Locate the cell with the specified text and output its [X, Y] center coordinate. 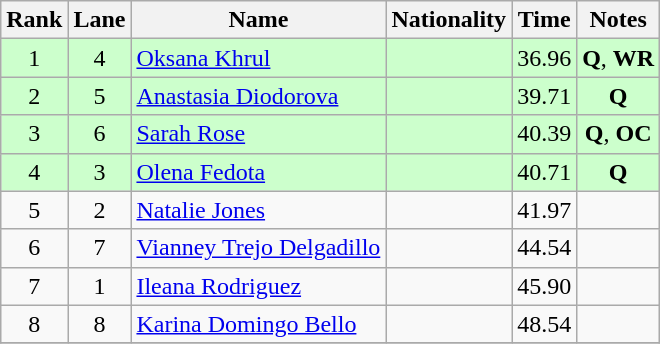
Lane [100, 20]
Oksana Khrul [258, 58]
Notes [618, 20]
Name [258, 20]
45.90 [544, 286]
40.71 [544, 172]
Q, WR [618, 58]
Natalie Jones [258, 210]
Ileana Rodriguez [258, 286]
44.54 [544, 248]
Vianney Trejo Delgadillo [258, 248]
Time [544, 20]
Karina Domingo Bello [258, 324]
Anastasia Diodorova [258, 96]
Q, OC [618, 134]
Nationality [449, 20]
Olena Fedota [258, 172]
48.54 [544, 324]
36.96 [544, 58]
Sarah Rose [258, 134]
Rank [34, 20]
41.97 [544, 210]
39.71 [544, 96]
40.39 [544, 134]
